Return the [x, y] coordinate for the center point of the cell that contains the specified text.  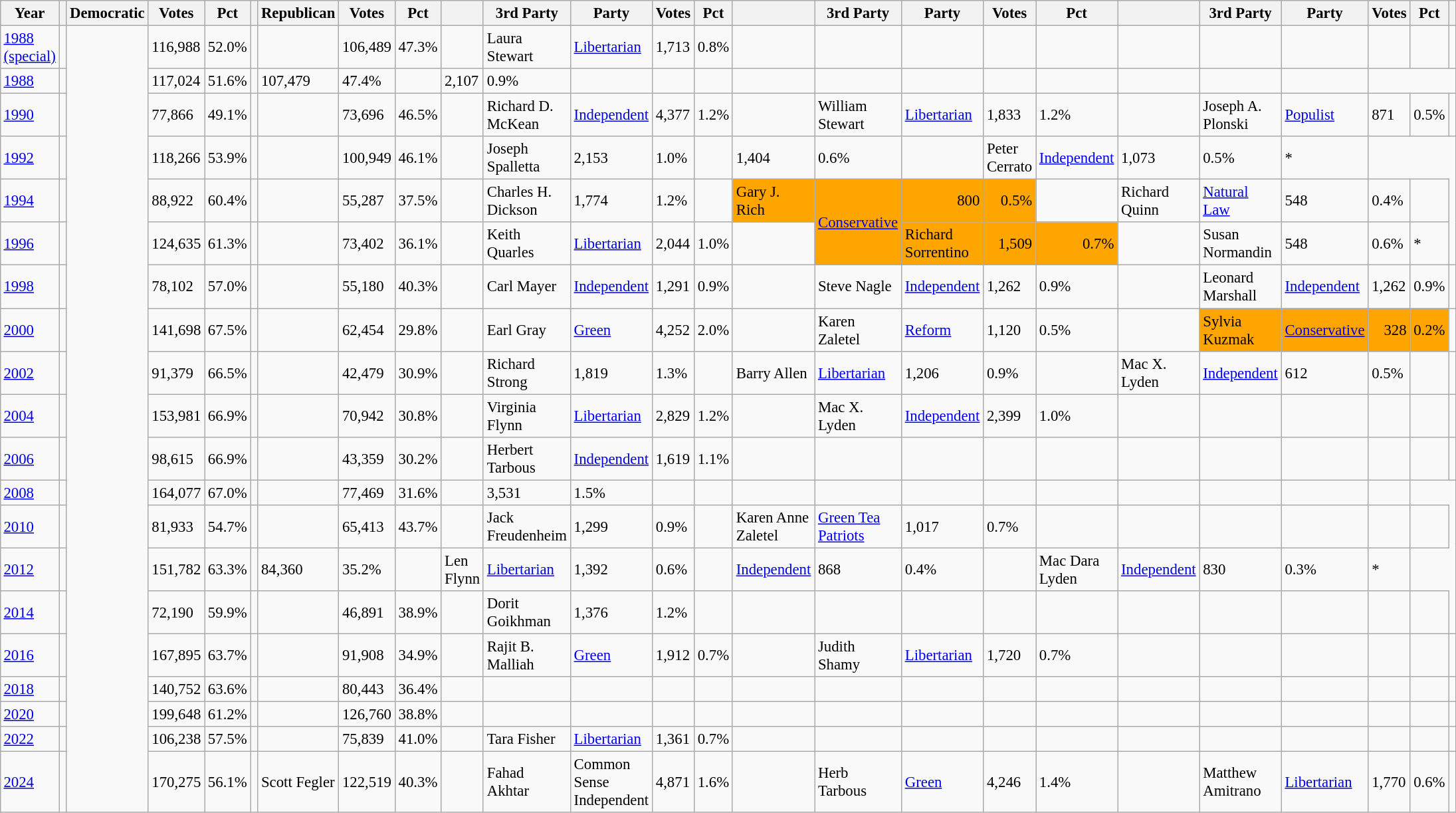
Peter Cerrato [1010, 158]
0.8% [713, 47]
Scott Fegler [298, 782]
2010 [29, 526]
0.3% [1325, 569]
Carl Mayer [526, 287]
107,479 [298, 81]
1,819 [611, 372]
Richard Quinn [1159, 201]
81,933 [177, 526]
167,895 [177, 655]
1,361 [673, 739]
Herbert Tarbous [526, 459]
164,077 [177, 493]
61.2% [227, 714]
73,402 [367, 243]
37.5% [417, 201]
1988 [29, 81]
1,619 [673, 459]
126,760 [367, 714]
2.0% [713, 330]
Susan Normandin [1240, 243]
4,252 [673, 330]
1.4% [1077, 782]
43,359 [367, 459]
871 [1389, 116]
30.2% [417, 459]
Richard D. McKean [526, 116]
31.6% [417, 493]
38.8% [417, 714]
46.5% [417, 116]
Virginia Flynn [526, 416]
1,509 [1010, 243]
Gary J. Rich [774, 201]
Leonard Marshall [1240, 287]
Barry Allen [774, 372]
Democratic [108, 13]
2008 [29, 493]
Dorit Goikhman [526, 613]
72,190 [177, 613]
2002 [29, 372]
199,648 [177, 714]
73,696 [367, 116]
52.0% [227, 47]
153,981 [177, 416]
0.2% [1429, 330]
1,376 [611, 613]
2,829 [673, 416]
62,454 [367, 330]
Natural Law [1240, 201]
56.1% [227, 782]
41.0% [417, 739]
77,866 [177, 116]
612 [1325, 372]
1994 [29, 201]
William Stewart [859, 116]
66.5% [227, 372]
67.0% [227, 493]
70,942 [367, 416]
Green Tea Patriots [859, 526]
2022 [29, 739]
55,287 [367, 201]
2024 [29, 782]
Joseph Spalletta [526, 158]
Len Flynn [463, 569]
54.7% [227, 526]
1,073 [1159, 158]
Keith Quarles [526, 243]
116,988 [177, 47]
1.6% [713, 782]
65,413 [367, 526]
1,833 [1010, 116]
Karen Anne Zaletel [774, 526]
4,377 [673, 116]
170,275 [177, 782]
2018 [29, 689]
1,392 [611, 569]
2,153 [611, 158]
4,871 [673, 782]
1998 [29, 287]
Reform [942, 330]
61.3% [227, 243]
2020 [29, 714]
3,531 [526, 493]
30.9% [417, 372]
51.6% [227, 81]
47.3% [417, 47]
Earl Gray [526, 330]
Year [29, 13]
84,360 [298, 569]
Richard Strong [526, 372]
Republican [298, 13]
2,044 [673, 243]
117,024 [177, 81]
63.7% [227, 655]
2006 [29, 459]
46,891 [367, 613]
Charles H. Dickson [526, 201]
2004 [29, 416]
800 [942, 201]
1.1% [713, 459]
2000 [29, 330]
35.2% [367, 569]
1,120 [1010, 330]
42,479 [367, 372]
Joseph A. Plonski [1240, 116]
1,017 [942, 526]
Steve Nagle [859, 287]
2012 [29, 569]
60.4% [227, 201]
1.3% [673, 372]
2,399 [1010, 416]
53.9% [227, 158]
1988 (special) [29, 47]
29.8% [417, 330]
140,752 [177, 689]
1,720 [1010, 655]
38.9% [417, 613]
Jack Freudenheim [526, 526]
77,469 [367, 493]
59.9% [227, 613]
Richard Sorrentino [942, 243]
Judith Shamy [859, 655]
91,908 [367, 655]
328 [1389, 330]
55,180 [367, 287]
Fahad Akhtar [526, 782]
1,912 [673, 655]
Karen Zaletel [859, 330]
830 [1240, 569]
4,246 [1010, 782]
75,839 [367, 739]
2014 [29, 613]
57.0% [227, 287]
118,266 [177, 158]
Herb Tarbous [859, 782]
1,291 [673, 287]
80,443 [367, 689]
Tara Fisher [526, 739]
868 [859, 569]
63.3% [227, 569]
36.4% [417, 689]
1992 [29, 158]
Matthew Amitrano [1240, 782]
Rajit B. Malliah [526, 655]
34.9% [417, 655]
1,206 [942, 372]
124,635 [177, 243]
1,774 [611, 201]
1990 [29, 116]
106,238 [177, 739]
57.5% [227, 739]
63.6% [227, 689]
67.5% [227, 330]
Laura Stewart [526, 47]
49.1% [227, 116]
1996 [29, 243]
1,713 [673, 47]
43.7% [417, 526]
151,782 [177, 569]
46.1% [417, 158]
1,770 [1389, 782]
2,107 [463, 81]
2016 [29, 655]
Populist [1325, 116]
Common Sense Independent [611, 782]
88,922 [177, 201]
36.1% [417, 243]
1.5% [611, 493]
47.4% [367, 81]
1,299 [611, 526]
106,489 [367, 47]
141,698 [177, 330]
122,519 [367, 782]
30.8% [417, 416]
91,379 [177, 372]
Sylvia Kuzmak [1240, 330]
1,404 [774, 158]
78,102 [177, 287]
Mac Dara Lyden [1077, 569]
100,949 [367, 158]
98,615 [177, 459]
